Capture the cell that displays the provided text and extract its (X, Y) central coordinate. 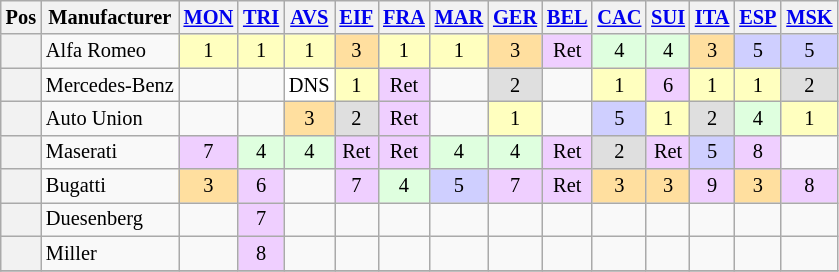
Pos (21, 17)
ESP (758, 17)
CAC (619, 17)
SUI (668, 17)
EIF (356, 17)
MSK (809, 17)
TRI (261, 17)
Manufacturer (110, 17)
MAR (459, 17)
BEL (567, 17)
ITA (712, 17)
MON (209, 17)
Miller (110, 253)
Auto Union (110, 118)
AVS (309, 17)
FRA (404, 17)
Alfa Romeo (110, 51)
9 (712, 186)
DNS (309, 85)
Bugatti (110, 186)
GER (515, 17)
Duesenberg (110, 219)
Maserati (110, 152)
Mercedes-Benz (110, 85)
